Find where the given text appears and provide that cell's center as (X, Y) coordinate. 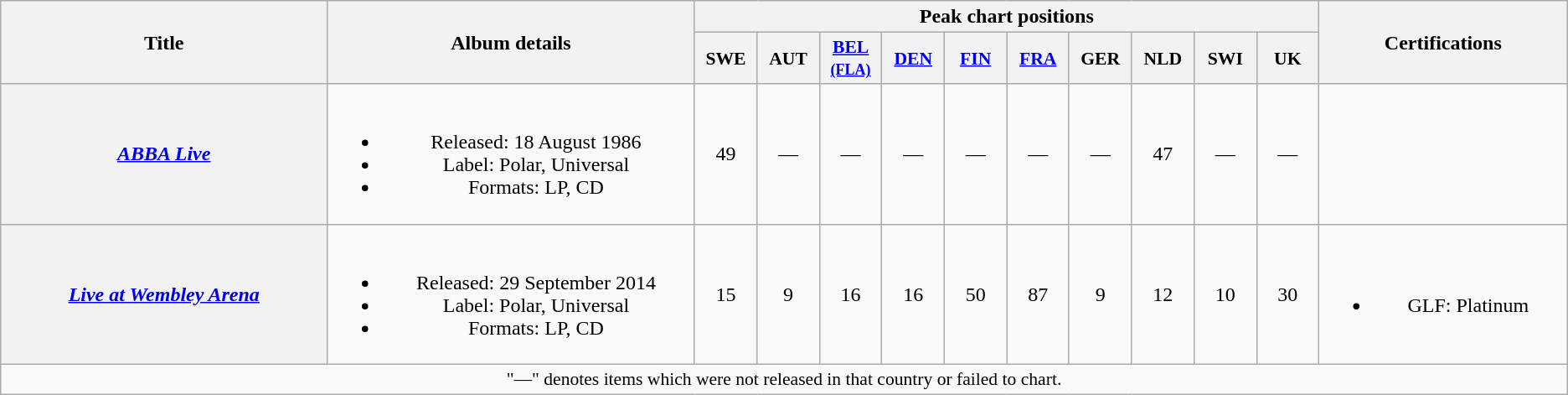
Title (164, 42)
50 (975, 294)
15 (725, 294)
DEN (913, 59)
FRA (1039, 59)
Released: 18 August 1986Label: Polar, UniversalFormats: LP, CD (511, 154)
NLD (1163, 59)
Released: 29 September 2014Label: Polar, UniversalFormats: LP, CD (511, 294)
FIN (975, 59)
GER (1101, 59)
GLF: Platinum (1442, 294)
Live at Wembley Arena (164, 294)
30 (1287, 294)
Peak chart positions (1007, 17)
SWI (1226, 59)
BEL(FLA) (851, 59)
ABBA Live (164, 154)
UK (1287, 59)
SWE (725, 59)
12 (1163, 294)
87 (1039, 294)
"—" denotes items which were not released in that country or failed to chart. (784, 379)
10 (1226, 294)
Album details (511, 42)
49 (725, 154)
47 (1163, 154)
AUT (789, 59)
Certifications (1442, 42)
